Extract the (X, Y) coordinate from the center of the cell holding the provided text.  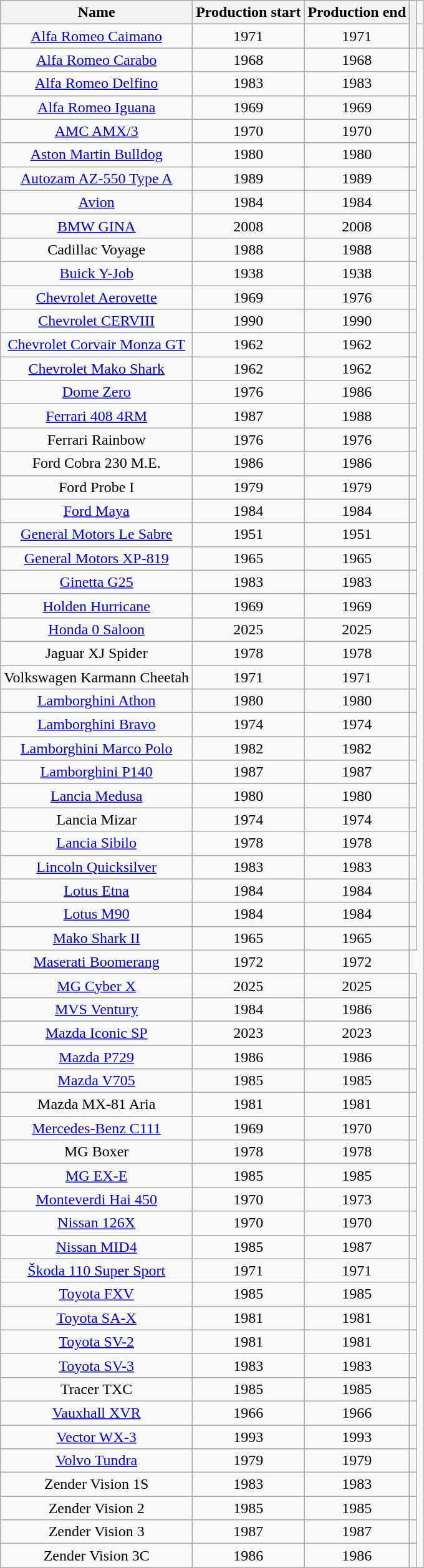
Vector WX-3 (97, 1436)
1973 (357, 1199)
Autozam AZ-550 Type A (97, 178)
MG Boxer (97, 1152)
Holden Hurricane (97, 606)
BMW GINA (97, 226)
Škoda 110 Super Sport (97, 1270)
Chevrolet CERVIII (97, 321)
Toyota SV-3 (97, 1365)
Alfa Romeo Carabo (97, 60)
MVS Ventury (97, 1009)
Lancia Medusa (97, 796)
Lamborghini Marco Polo (97, 748)
Cadillac Voyage (97, 249)
Lotus M90 (97, 914)
Alfa Romeo Iguana (97, 107)
Chevrolet Corvair Monza GT (97, 345)
AMC AMX/3 (97, 131)
Zender Vision 2 (97, 1508)
Toyota SA-X (97, 1318)
Chevrolet Aerovette (97, 298)
Monteverdi Hai 450 (97, 1199)
MG EX-E (97, 1176)
Zender Vision 3C (97, 1556)
Zender Vision 1S (97, 1484)
Mako Shark II (97, 938)
Avion (97, 202)
Nissan MID4 (97, 1247)
Mercedes-Benz C111 (97, 1128)
Toyota FXV (97, 1294)
Maserati Boomerang (97, 962)
Chevrolet Mako Shark (97, 369)
Lamborghini Athon (97, 701)
Jaguar XJ Spider (97, 653)
Vauxhall XVR (97, 1413)
Ferrari Rainbow (97, 440)
Ford Cobra 230 M.E. (97, 463)
Mazda V705 (97, 1081)
General Motors XP-819 (97, 558)
Mazda MX-81 Aria (97, 1105)
Volkswagen Karmann Cheetah (97, 677)
Tracer TXC (97, 1389)
Ginetta G25 (97, 582)
Ferrari 408 4RM (97, 416)
Production start (248, 12)
Mazda P729 (97, 1057)
Volvo Tundra (97, 1461)
Lamborghini Bravo (97, 725)
Toyota SV-2 (97, 1342)
Ford Probe I (97, 487)
Lamborghini P140 (97, 772)
Lancia Sibilo (97, 843)
Lincoln Quicksilver (97, 867)
Alfa Romeo Delfino (97, 84)
Lotus Etna (97, 891)
General Motors Le Sabre (97, 535)
Alfa Romeo Caimano (97, 36)
Dome Zero (97, 392)
Mazda Iconic SP (97, 1033)
MG Cyber X (97, 985)
Honda 0 Saloon (97, 629)
Name (97, 12)
Lancia Mizar (97, 820)
Zender Vision 3 (97, 1532)
Aston Martin Bulldog (97, 155)
Buick Y-Job (97, 273)
Nissan 126X (97, 1223)
Ford Maya (97, 511)
Production end (357, 12)
